Locate the cell with the specified text and output its [x, y] center coordinate. 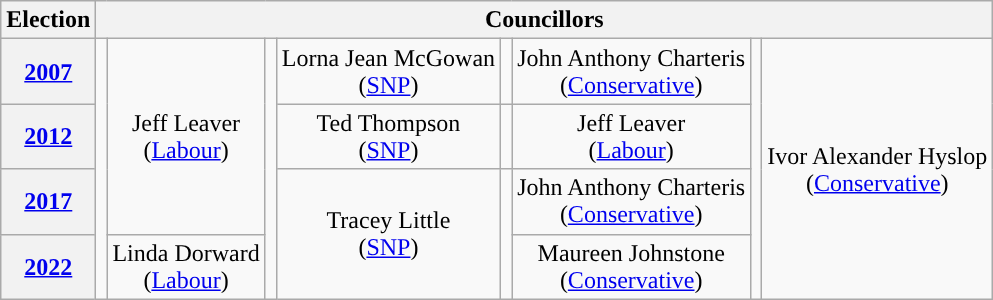
Tracey Little(SNP) [388, 234]
Maureen Johnstone(Conservative) [632, 266]
Linda Dorward(Labour) [186, 266]
Councillors [544, 20]
Lorna Jean McGowan(SNP) [388, 72]
2022 [48, 266]
Ted Thompson(SNP) [388, 136]
Ivor Alexander Hyslop(Conservative) [878, 169]
2012 [48, 136]
2007 [48, 72]
2017 [48, 202]
Election [48, 20]
